Search for the cell housing the specified text and yield its (X, Y) center coordinate. 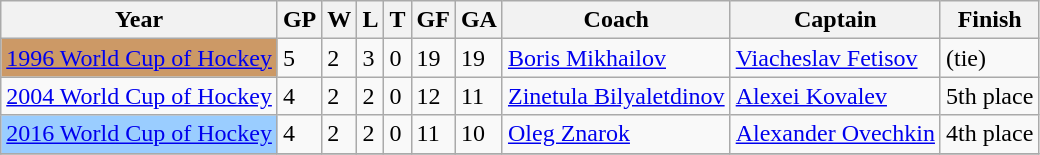
GP (299, 20)
GF (433, 20)
Oleg Znarok (616, 134)
Boris Mikhailov (616, 58)
Alexander Ovechkin (835, 134)
1996 World Cup of Hockey (140, 58)
T (398, 20)
2016 World Cup of Hockey (140, 134)
Alexei Kovalev (835, 96)
Captain (835, 20)
5th place (989, 96)
L (370, 20)
Zinetula Bilyaletdinov (616, 96)
10 (478, 134)
Year (140, 20)
Viacheslav Fetisov (835, 58)
Finish (989, 20)
GA (478, 20)
5 (299, 58)
(tie) (989, 58)
2004 World Cup of Hockey (140, 96)
12 (433, 96)
4th place (989, 134)
W (340, 20)
Coach (616, 20)
3 (370, 58)
